From the cell containing the given text, extract its center point as (X, Y) coordinate. 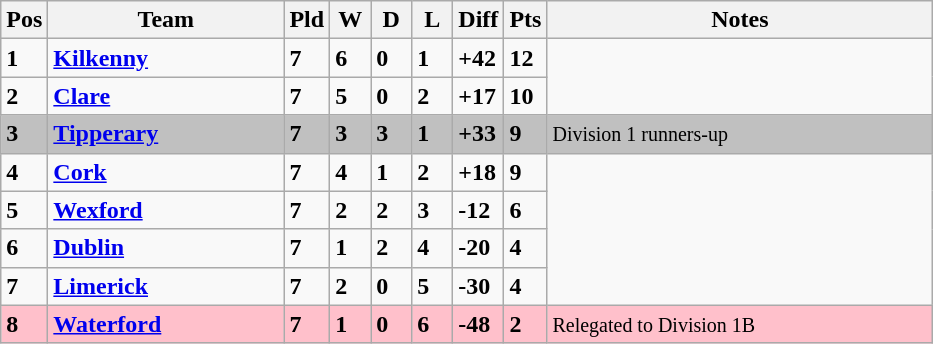
-20 (478, 248)
D (392, 20)
Notes (740, 20)
Division 1 runners-up (740, 134)
Dublin (166, 248)
+42 (478, 58)
Tipperary (166, 134)
8 (24, 324)
-12 (478, 210)
Waterford (166, 324)
Kilkenny (166, 58)
Wexford (166, 210)
12 (526, 58)
Team (166, 20)
+18 (478, 172)
-48 (478, 324)
-30 (478, 286)
Limerick (166, 286)
Cork (166, 172)
W (350, 20)
Relegated to Division 1B (740, 324)
Pld (307, 20)
L (432, 20)
Pts (526, 20)
+17 (478, 96)
Diff (478, 20)
10 (526, 96)
+33 (478, 134)
Clare (166, 96)
Pos (24, 20)
